Return (X, Y) of the center of cell containing provided text 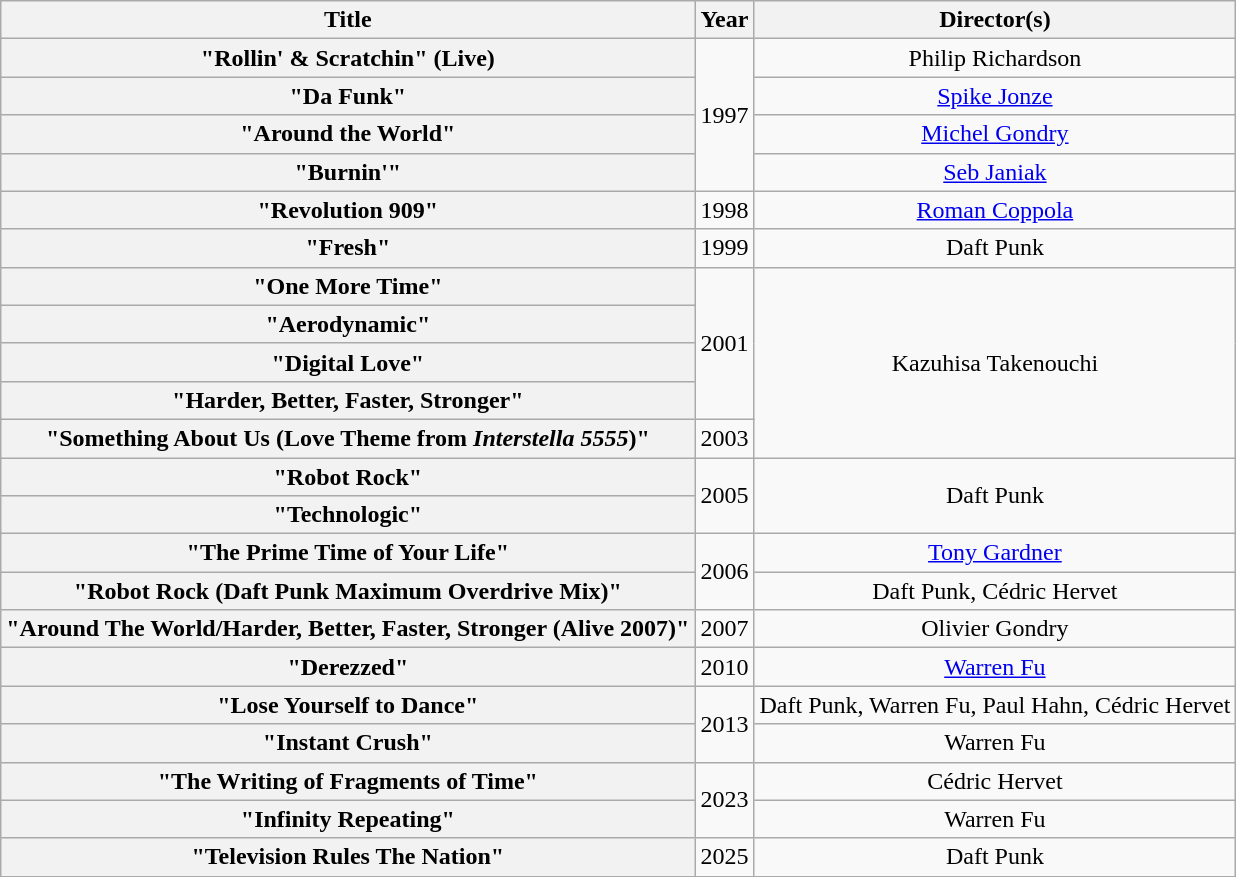
2003 (724, 438)
"Television Rules The Nation" (348, 857)
Kazuhisa Takenouchi (995, 362)
"Instant Crush" (348, 743)
2025 (724, 857)
Director(s) (995, 20)
"Around the World" (348, 134)
Daft Punk, Cédric Hervet (995, 591)
1997 (724, 115)
Philip Richardson (995, 58)
Olivier Gondry (995, 629)
2007 (724, 629)
"The Writing of Fragments of Time" (348, 781)
"Robot Rock (Daft Punk Maximum Overdrive Mix)" (348, 591)
Roman Coppola (995, 210)
"Robot Rock" (348, 477)
Daft Punk, Warren Fu, Paul Hahn, Cédric Hervet (995, 705)
"Revolution 909" (348, 210)
2010 (724, 667)
Title (348, 20)
"Lose Yourself to Dance" (348, 705)
Cédric Hervet (995, 781)
"Aerodynamic" (348, 324)
"Infinity Repeating" (348, 819)
2005 (724, 496)
Year (724, 20)
"Digital Love" (348, 362)
"The Prime Time of Your Life" (348, 553)
"Fresh" (348, 248)
"Derezzed" (348, 667)
2001 (724, 343)
Seb Janiak (995, 172)
"One More Time" (348, 286)
2023 (724, 800)
2006 (724, 572)
"Around The World/Harder, Better, Faster, Stronger (Alive 2007)" (348, 629)
"Burnin'" (348, 172)
"Harder, Better, Faster, Stronger" (348, 400)
"Technologic" (348, 515)
Spike Jonze (995, 96)
2013 (724, 724)
1999 (724, 248)
"Something About Us (Love Theme from Interstella 5555)" (348, 438)
Michel Gondry (995, 134)
"Rollin' & Scratchin" (Live) (348, 58)
"Da Funk" (348, 96)
1998 (724, 210)
Tony Gardner (995, 553)
